Search for the cell housing the specified text and yield its (x, y) center coordinate. 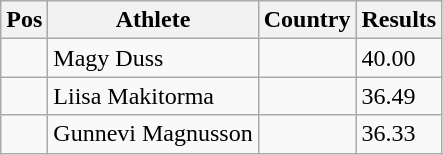
Country (307, 20)
36.49 (399, 96)
40.00 (399, 58)
Liisa Makitorma (153, 96)
Gunnevi Magnusson (153, 134)
Magy Duss (153, 58)
Results (399, 20)
36.33 (399, 134)
Athlete (153, 20)
Pos (24, 20)
